Return the (X, Y) coordinate for the center point of the cell that contains the specified text.  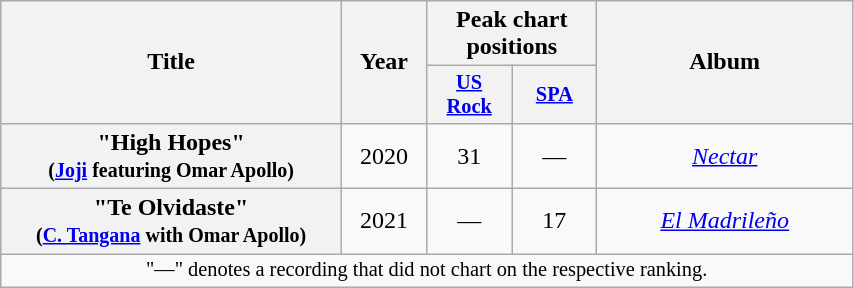
Title (172, 62)
USRock (470, 95)
"Te Olvidaste"(C. Tangana with Omar Apollo) (172, 222)
2021 (384, 222)
"—" denotes a recording that did not chart on the respective ranking. (427, 271)
"High Hopes"(Joji featuring Omar Apollo) (172, 156)
SPA (554, 95)
2020 (384, 156)
El Madrileño (724, 222)
Nectar (724, 156)
Album (724, 62)
Year (384, 62)
Peak chart positions (512, 34)
17 (554, 222)
31 (470, 156)
